Extract the [X, Y] coordinate from the center of the cell holding the provided text.  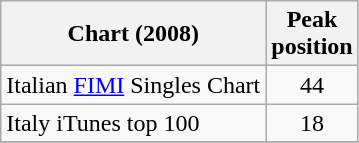
18 [312, 123]
Italian FIMI Singles Chart [134, 85]
Peakposition [312, 34]
44 [312, 85]
Italy iTunes top 100 [134, 123]
Chart (2008) [134, 34]
